Provide the (x, y) coordinate of the cell's center where the given text is located.  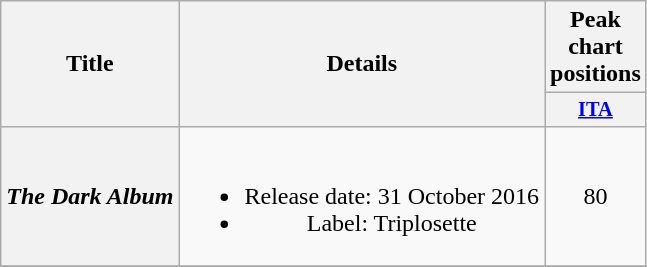
Details (362, 64)
Peak chart positions (596, 47)
ITA (596, 110)
80 (596, 196)
Release date: 31 October 2016Label: Triplosette (362, 196)
The Dark Album (90, 196)
Title (90, 64)
